Return [X, Y] of the center of cell containing provided text 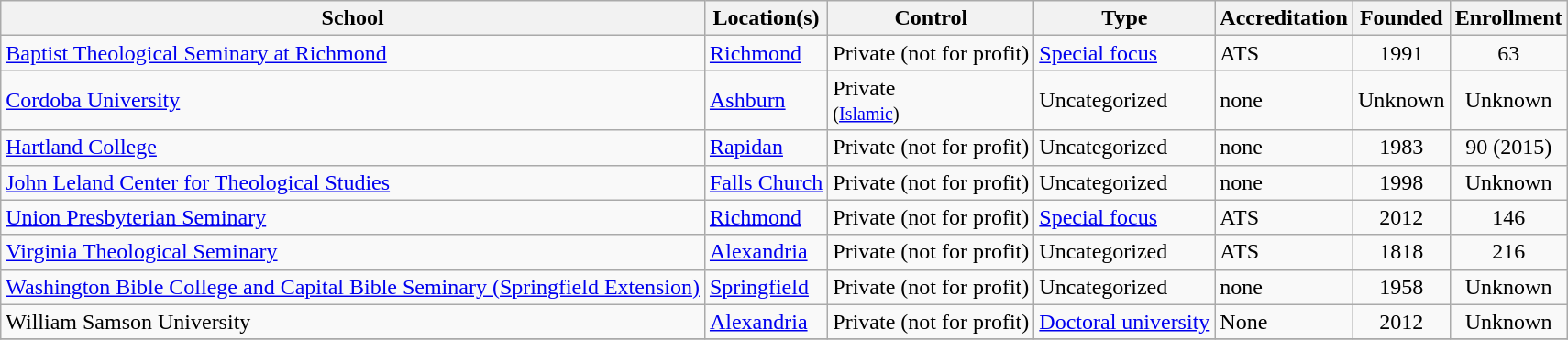
Rapidan [766, 148]
1998 [1401, 182]
William Samson University [353, 322]
1983 [1401, 148]
Ashburn [766, 101]
Washington Bible College and Capital Bible Seminary (Springfield Extension) [353, 287]
Doctoral university [1124, 322]
Virginia Theological Seminary [353, 252]
John Leland Center for Theological Studies [353, 182]
School [353, 18]
Private(Islamic) [932, 101]
Enrollment [1508, 18]
1958 [1401, 287]
63 [1508, 53]
None [1284, 322]
Falls Church [766, 182]
146 [1508, 217]
Accreditation [1284, 18]
Baptist Theological Seminary at Richmond [353, 53]
1818 [1401, 252]
216 [1508, 252]
Springfield [766, 287]
Union Presbyterian Seminary [353, 217]
Type [1124, 18]
Location(s) [766, 18]
Hartland College [353, 148]
Control [932, 18]
90 (2015) [1508, 148]
Cordoba University [353, 101]
Founded [1401, 18]
1991 [1401, 53]
